For the text-containing cell, return its midpoint in [X, Y] coordinate format. 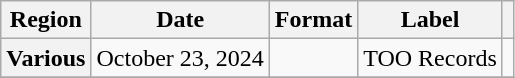
Region [46, 20]
October 23, 2024 [180, 58]
Label [430, 20]
Various [46, 58]
Date [180, 20]
TOO Records [430, 58]
Format [313, 20]
